Extract the (X, Y) coordinate from the center of the cell holding the provided text.  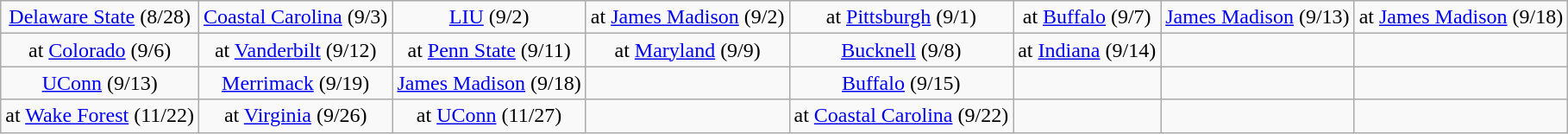
Merrimack (9/19) (296, 83)
Coastal Carolina (9/3) (296, 17)
at Colorado (9/6) (100, 50)
James Madison (9/13) (1258, 17)
UConn (9/13) (100, 83)
at Penn State (9/11) (489, 50)
at Coastal Carolina (9/22) (901, 116)
at Vanderbilt (9/12) (296, 50)
Bucknell (9/8) (901, 50)
at UConn (11/27) (489, 116)
at Indiana (9/14) (1087, 50)
at James Madison (9/18) (1461, 17)
at Buffalo (9/7) (1087, 17)
at Virginia (9/26) (296, 116)
at Wake Forest (11/22) (100, 116)
at James Madison (9/2) (687, 17)
at Pittsburgh (9/1) (901, 17)
Buffalo (9/15) (901, 83)
Delaware State (8/28) (100, 17)
at Maryland (9/9) (687, 50)
LIU (9/2) (489, 17)
James Madison (9/18) (489, 83)
